Find where the given text appears and provide that cell's center as [x, y] coordinate. 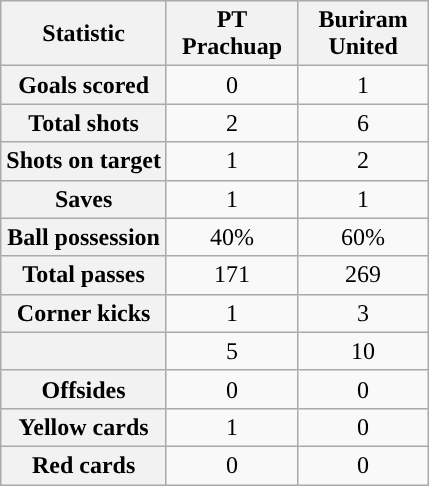
Statistic [84, 34]
269 [364, 275]
PT Prachuap [232, 34]
10 [364, 351]
60% [364, 237]
Offsides [84, 389]
Total shots [84, 123]
Shots on target [84, 161]
40% [232, 237]
Goals scored [84, 85]
5 [232, 351]
Saves [84, 199]
Yellow cards [84, 427]
Ball possession [84, 237]
Total passes [84, 275]
6 [364, 123]
171 [232, 275]
Corner kicks [84, 313]
Buriram United [364, 34]
3 [364, 313]
Red cards [84, 465]
